Provide the (X, Y) coordinate of the cell's center where the given text is located.  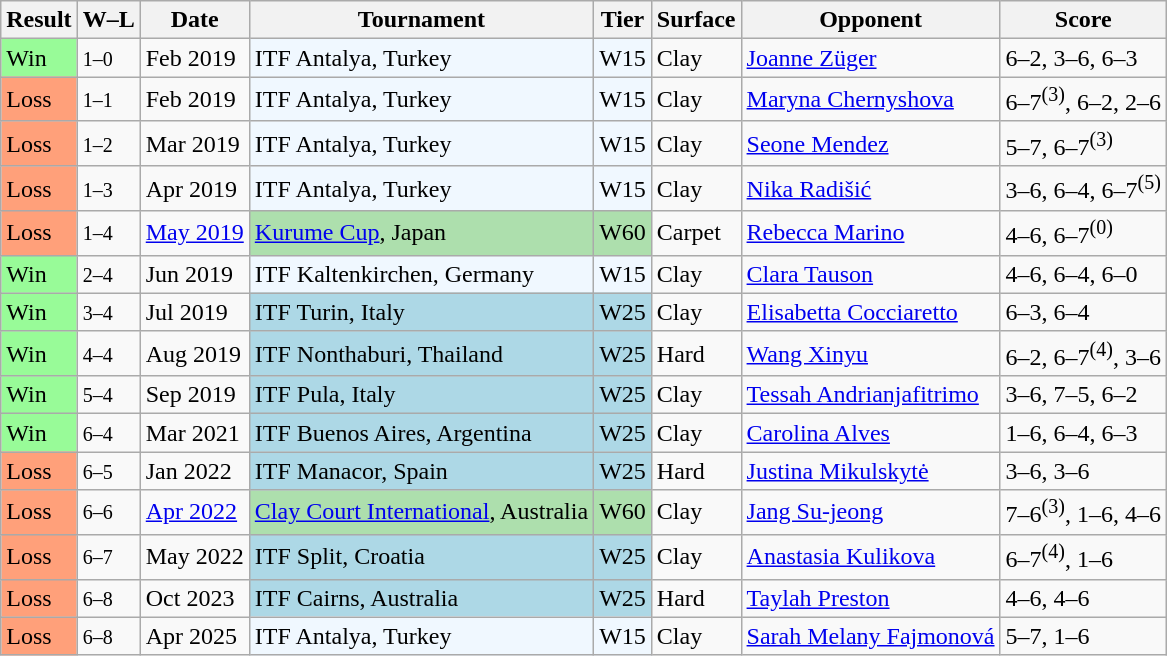
6–3, 6–4 (1083, 312)
Clara Tauson (870, 274)
4–4 (108, 354)
Jan 2022 (194, 471)
1–6, 6–4, 6–3 (1083, 433)
ITF Kaltenkirchen, Germany (421, 274)
Wang Xinyu (870, 354)
Sarah Melany Fajmonová (870, 636)
May 2019 (194, 234)
6–2, 3–6, 6–3 (1083, 58)
Mar 2021 (194, 433)
Tier (623, 20)
ITF Split, Croatia (421, 558)
Kurume Cup, Japan (421, 234)
6–5 (108, 471)
4–6, 6–4, 6–0 (1083, 274)
Carpet (696, 234)
1–3 (108, 188)
Elisabetta Cocciaretto (870, 312)
Result (39, 20)
Tessah Andrianjafitrimo (870, 395)
5–4 (108, 395)
Apr 2025 (194, 636)
Aug 2019 (194, 354)
Apr 2019 (194, 188)
ITF Nonthaburi, Thailand (421, 354)
ITF Turin, Italy (421, 312)
Score (1083, 20)
ITF Cairns, Australia (421, 598)
7–6(3), 1–6, 4–6 (1083, 512)
1–2 (108, 144)
Nika Radišić (870, 188)
Rebecca Marino (870, 234)
Opponent (870, 20)
Sep 2019 (194, 395)
6–6 (108, 512)
ITF Buenos Aires, Argentina (421, 433)
Joanne Züger (870, 58)
1–4 (108, 234)
6–7(3), 6–2, 2–6 (1083, 100)
4–6, 6–7(0) (1083, 234)
3–6, 6–4, 6–7(5) (1083, 188)
Anastasia Kulikova (870, 558)
May 2022 (194, 558)
5–7, 1–6 (1083, 636)
3–6, 7–5, 6–2 (1083, 395)
Oct 2023 (194, 598)
Surface (696, 20)
Justina Mikulskytė (870, 471)
Date (194, 20)
6–2, 6–7(4), 3–6 (1083, 354)
Carolina Alves (870, 433)
6–4 (108, 433)
Tournament (421, 20)
6–7 (108, 558)
1–0 (108, 58)
W–L (108, 20)
ITF Manacor, Spain (421, 471)
Taylah Preston (870, 598)
Seone Mendez (870, 144)
Jun 2019 (194, 274)
Maryna Chernyshova (870, 100)
Jang Su-jeong (870, 512)
Clay Court International, Australia (421, 512)
1–1 (108, 100)
2–4 (108, 274)
4–6, 4–6 (1083, 598)
3–4 (108, 312)
Apr 2022 (194, 512)
ITF Pula, Italy (421, 395)
5–7, 6–7(3) (1083, 144)
Mar 2019 (194, 144)
Jul 2019 (194, 312)
6–7(4), 1–6 (1083, 558)
3–6, 3–6 (1083, 471)
